From the cell containing the given text, extract its center point as (x, y) coordinate. 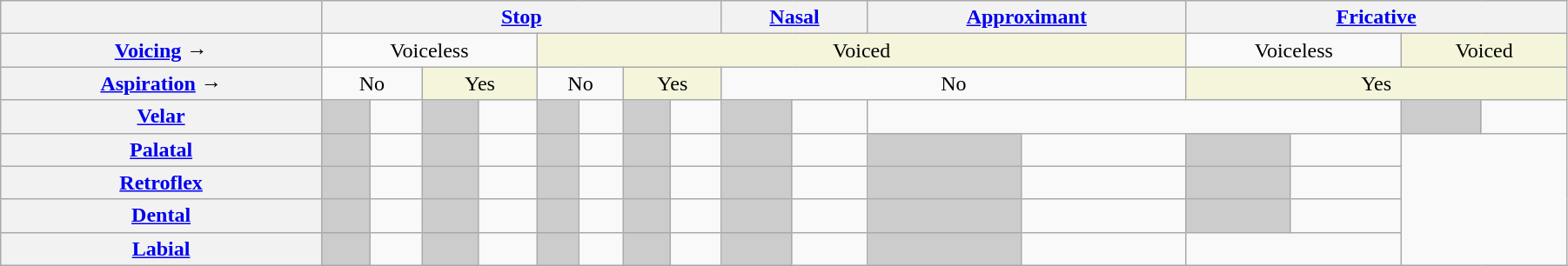
Approximant (1027, 17)
Nasal (794, 17)
Dental (162, 216)
Voicing → (162, 50)
Fricative (1377, 17)
Velar (162, 116)
Labial (162, 249)
Stop (521, 17)
Retroflex (162, 183)
Aspiration → (162, 83)
Palatal (162, 150)
